From the cell containing the given text, extract its center point as [x, y] coordinate. 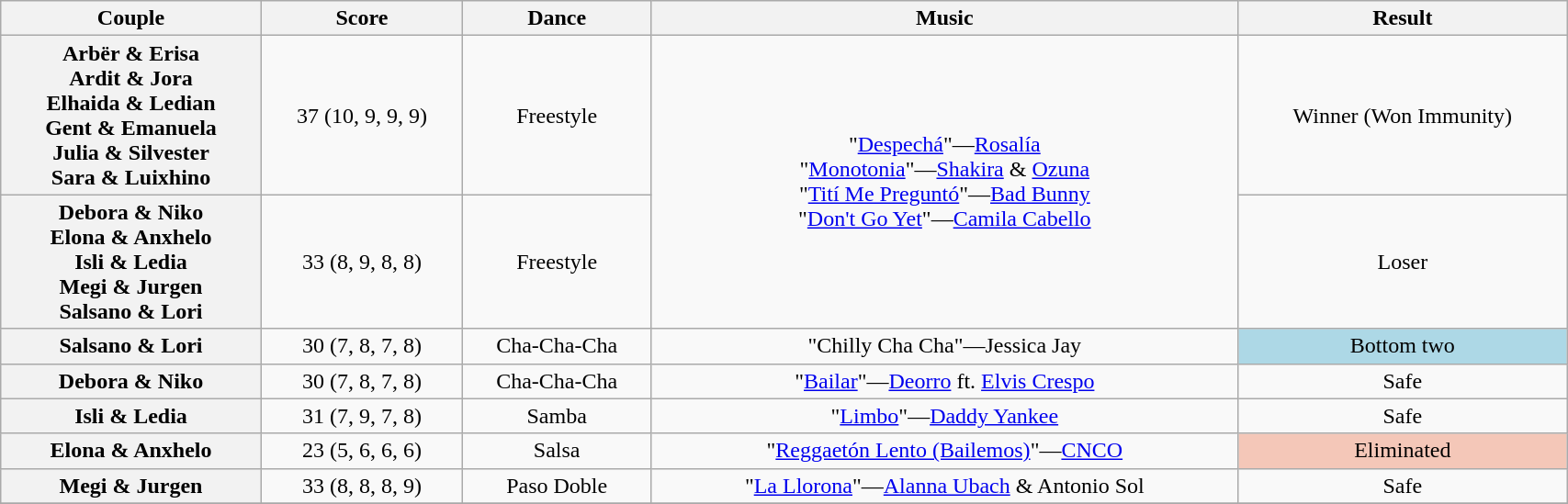
Score [362, 18]
Samba [557, 416]
"Despechá"—Rosalía"Monotonia"—Shakira & Ozuna"Tití Me Preguntó"—Bad Bunny"Don't Go Yet"—Camila Cabello [944, 182]
"La Llorona"—Alanna Ubach & Antonio Sol [944, 486]
Eliminated [1403, 451]
Isli & Ledia [130, 416]
Music [944, 18]
Arbër & ErisaArdit & JoraElhaida & LedianGent & EmanuelaJulia & SilvesterSara & Luixhino [130, 116]
33 (8, 8, 8, 9) [362, 486]
"Limbo"—Daddy Yankee [944, 416]
Paso Doble [557, 486]
31 (7, 9, 7, 8) [362, 416]
Dance [557, 18]
33 (8, 9, 8, 8) [362, 262]
23 (5, 6, 6, 6) [362, 451]
"Chilly Cha Cha"—Jessica Jay [944, 346]
Winner (Won Immunity) [1403, 116]
Bottom two [1403, 346]
Result [1403, 18]
Couple [130, 18]
"Bailar"—Deorro ft. Elvis Crespo [944, 381]
Debora & NikoElona & AnxheloIsli & LediaMegi & JurgenSalsano & Lori [130, 262]
Salsa [557, 451]
Megi & Jurgen [130, 486]
Loser [1403, 262]
37 (10, 9, 9, 9) [362, 116]
Salsano & Lori [130, 346]
"Reggaetón Lento (Bailemos)"—CNCO [944, 451]
Elona & Anxhelo [130, 451]
Debora & Niko [130, 381]
